Identify which cell holds the provided text, then report its [x, y] central coordinate. 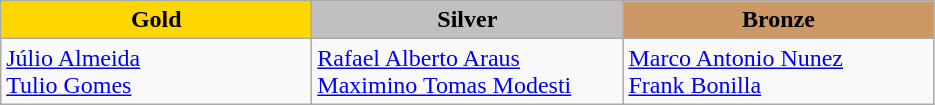
Rafael Alberto ArausMaximino Tomas Modesti [468, 72]
Bronze [778, 20]
Júlio AlmeidaTulio Gomes [156, 72]
Marco Antonio NunezFrank Bonilla [778, 72]
Gold [156, 20]
Silver [468, 20]
